Search for the cell housing the specified text and yield its [X, Y] center coordinate. 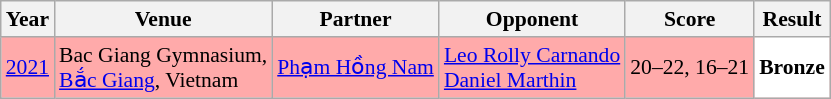
Result [792, 19]
Bronze [792, 68]
2021 [28, 68]
Venue [163, 19]
Partner [356, 19]
Leo Rolly Carnando Daniel Marthin [532, 68]
Phạm Hồng Nam [356, 68]
Year [28, 19]
Bac Giang Gymnasium,Bắc Giang, Vietnam [163, 68]
Score [690, 19]
Opponent [532, 19]
20–22, 16–21 [690, 68]
